Detect which cell encompasses the target text, then output its (x, y) center coordinate. 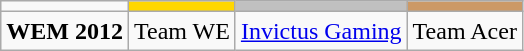
Invictus Gaming (321, 31)
Team Acer (464, 31)
Team WE (182, 31)
WEM 2012 (65, 31)
